For the text-containing cell, return its midpoint in (X, Y) coordinate format. 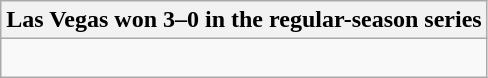
Las Vegas won 3–0 in the regular-season series (244, 20)
